Determine the [X, Y] coordinate at the center of the cell enclosing the given text.  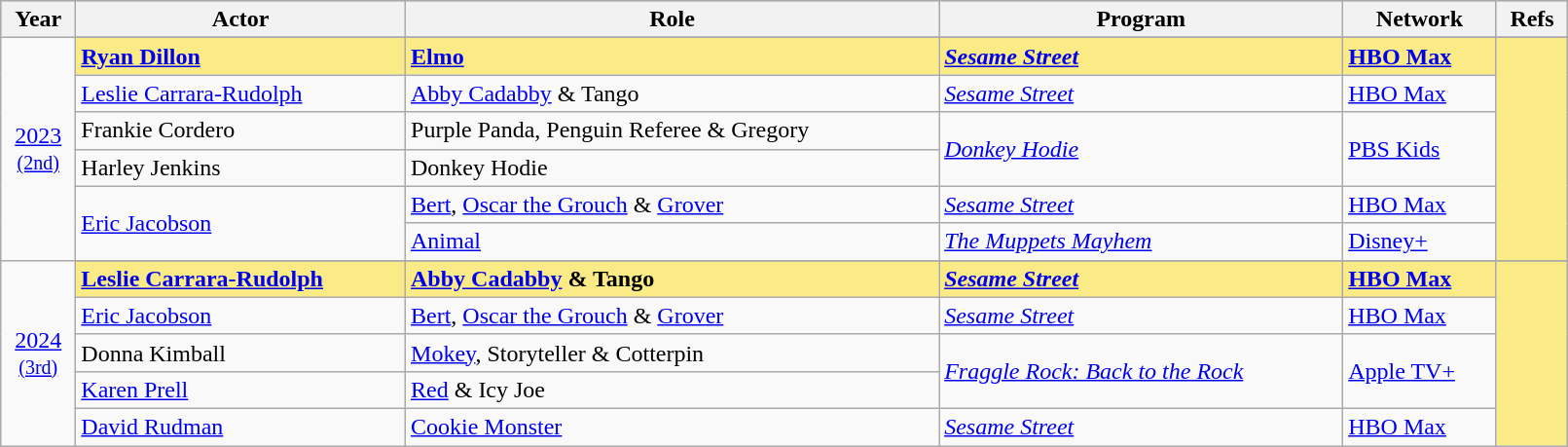
Ryan Dillon [241, 56]
Harley Jenkins [241, 168]
Mokey, Storyteller & Cotterpin [673, 353]
Karen Prell [241, 390]
Disney+ [1420, 242]
Program [1141, 19]
The Muppets Mayhem [1141, 242]
Elmo [673, 56]
2024(3rd) [39, 353]
Actor [241, 19]
David Rudman [241, 427]
Fraggle Rock: Back to the Rock [1141, 371]
Year [39, 19]
Purple Panda, Penguin Referee & Gregory [673, 130]
PBS Kids [1420, 149]
Donna Kimball [241, 353]
Animal [673, 242]
Refs [1532, 19]
Network [1420, 19]
Apple TV+ [1420, 371]
Cookie Monster [673, 427]
Role [673, 19]
2023(2nd) [39, 149]
Frankie Cordero [241, 130]
Red & Icy Joe [673, 390]
